Identify which cell holds the provided text, then report its (X, Y) central coordinate. 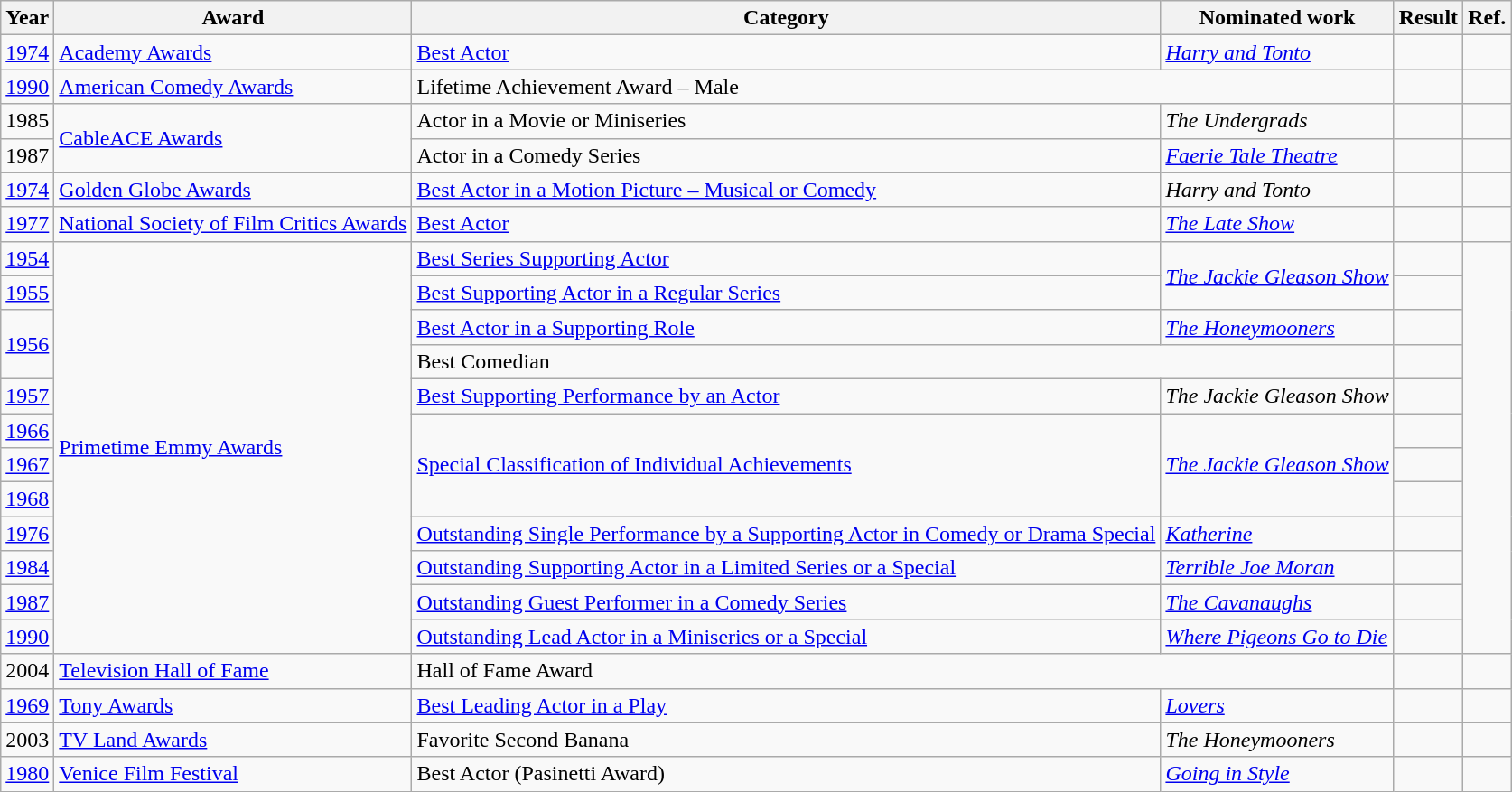
Actor in a Comedy Series (786, 155)
1967 (27, 465)
Venice Film Festival (233, 774)
Golden Globe Awards (233, 190)
2003 (27, 740)
Actor in a Movie or Miniseries (786, 121)
The Undergrads (1277, 121)
Faerie Tale Theatre (1277, 155)
Outstanding Lead Actor in a Miniseries or a Special (786, 637)
Terrible Joe Moran (1277, 568)
Where Pigeons Go to Die (1277, 637)
The Late Show (1277, 224)
1980 (27, 774)
TV Land Awards (233, 740)
The Cavanaughs (1277, 602)
1954 (27, 258)
Best Series Supporting Actor (786, 258)
Hall of Fame Award (903, 671)
CableACE Awards (233, 138)
Lovers (1277, 705)
Outstanding Guest Performer in a Comedy Series (786, 602)
Best Actor in a Motion Picture – Musical or Comedy (786, 190)
Academy Awards (233, 52)
Category (786, 18)
Television Hall of Fame (233, 671)
1966 (27, 431)
American Comedy Awards (233, 87)
Best Leading Actor in a Play (786, 705)
Outstanding Supporting Actor in a Limited Series or a Special (786, 568)
Katherine (1277, 534)
Best Supporting Actor in a Regular Series (786, 293)
Going in Style (1277, 774)
Special Classification of Individual Achievements (786, 465)
Best Comedian (903, 361)
Result (1428, 18)
Best Actor (Pasinetti Award) (786, 774)
1977 (27, 224)
Ref. (1487, 18)
National Society of Film Critics Awards (233, 224)
Year (27, 18)
Primetime Emmy Awards (233, 448)
Tony Awards (233, 705)
1969 (27, 705)
1976 (27, 534)
Favorite Second Banana (786, 740)
Nominated work (1277, 18)
1968 (27, 499)
Lifetime Achievement Award – Male (903, 87)
2004 (27, 671)
1955 (27, 293)
1956 (27, 344)
Best Supporting Performance by an Actor (786, 396)
1984 (27, 568)
1985 (27, 121)
Outstanding Single Performance by a Supporting Actor in Comedy or Drama Special (786, 534)
Award (233, 18)
1957 (27, 396)
Best Actor in a Supporting Role (786, 327)
